Scan for the cell matching the given text and deliver its [x, y] coordinate at center. 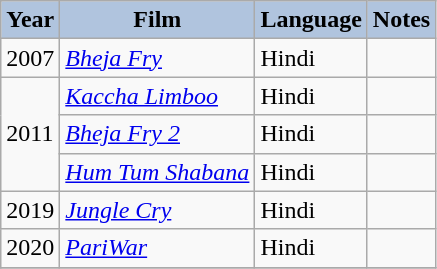
Year [30, 20]
Bheja Fry 2 [158, 134]
2007 [30, 58]
2011 [30, 134]
Jungle Cry [158, 210]
2019 [30, 210]
2020 [30, 248]
Film [158, 20]
Hum Tum Shabana [158, 172]
Language [311, 20]
Kaccha Limboo [158, 96]
PariWar [158, 248]
Notes [401, 20]
Bheja Fry [158, 58]
